Return [X, Y] of the center of cell containing provided text 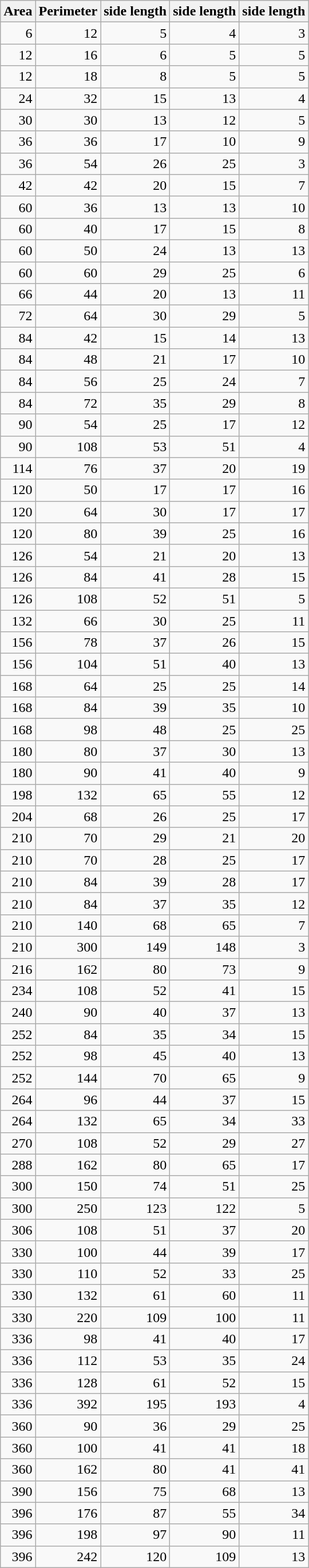
234 [18, 991]
150 [68, 1187]
128 [68, 1383]
76 [68, 468]
220 [68, 1317]
27 [274, 1143]
306 [18, 1230]
149 [135, 947]
240 [18, 1013]
110 [68, 1273]
270 [18, 1143]
242 [68, 1557]
Perimeter [68, 11]
112 [68, 1361]
56 [68, 381]
148 [205, 947]
122 [205, 1208]
114 [18, 468]
123 [135, 1208]
78 [68, 643]
195 [135, 1404]
19 [274, 468]
288 [18, 1165]
87 [135, 1513]
Area [18, 11]
216 [18, 969]
193 [205, 1404]
104 [68, 664]
96 [68, 1100]
97 [135, 1535]
45 [135, 1056]
392 [68, 1404]
32 [68, 98]
140 [68, 925]
390 [18, 1491]
74 [135, 1187]
176 [68, 1513]
144 [68, 1078]
204 [18, 817]
250 [68, 1208]
75 [135, 1491]
73 [205, 969]
